Capture the cell that displays the provided text and extract its [x, y] central coordinate. 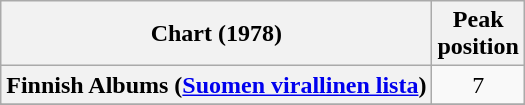
Peakposition [478, 34]
7 [478, 85]
Chart (1978) [216, 34]
Finnish Albums (Suomen virallinen lista) [216, 85]
